Provide the [X, Y] coordinate of the cell's center where the given text is located.  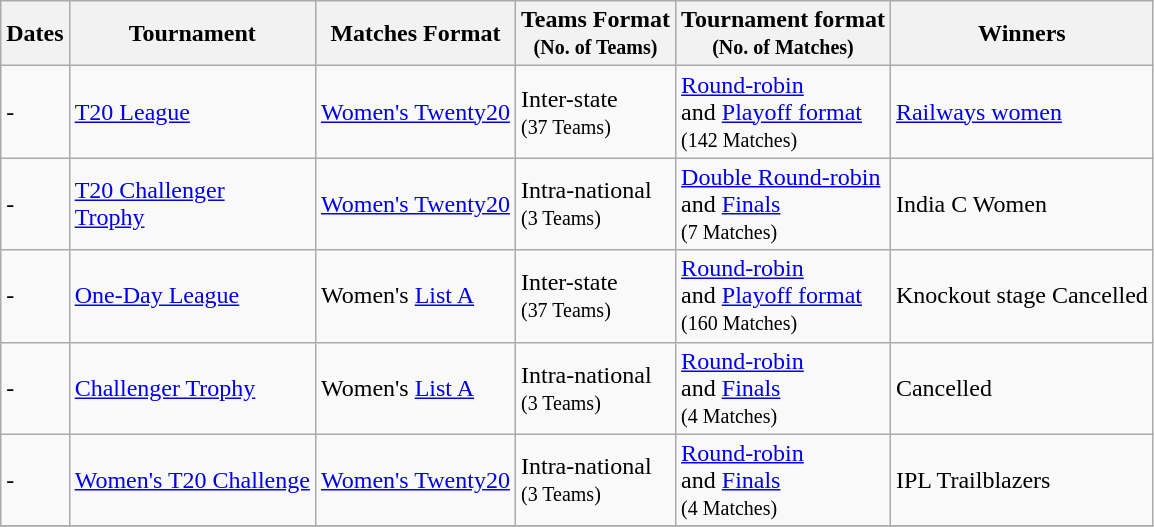
India C Women [1022, 204]
T20 League [192, 112]
One-Day League [192, 296]
Knockout stage Cancelled [1022, 296]
Challenger Trophy [192, 388]
Double Round-robin and Finals(7 Matches) [784, 204]
Winners [1022, 34]
Women's T20 Challenge [192, 480]
Dates [35, 34]
Teams Format (No. of Teams) [595, 34]
IPL Trailblazers [1022, 480]
Round-robin and Playoff format(142 Matches) [784, 112]
T20 ChallengerTrophy [192, 204]
Matches Format [415, 34]
Cancelled [1022, 388]
Tournament format (No. of Matches) [784, 34]
Round-robin and Playoff format(160 Matches) [784, 296]
Tournament [192, 34]
Railways women [1022, 112]
